Pinpoint the cell where the given text exists, returning its [X, Y] midpoint coordinate. 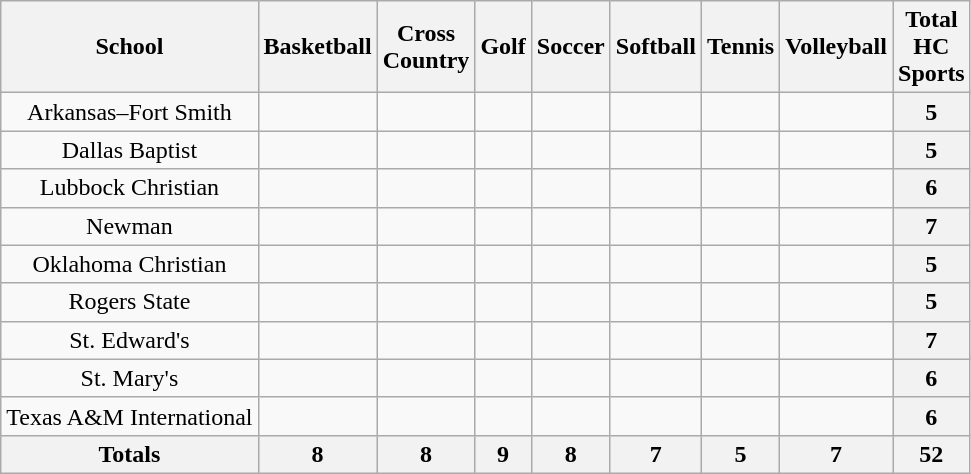
CrossCountry [426, 47]
School [130, 47]
St. Edward's [130, 340]
Oklahoma Christian [130, 264]
Golf [503, 47]
Tennis [740, 47]
Rogers State [130, 302]
9 [503, 454]
Basketball [318, 47]
52 [931, 454]
Soccer [570, 47]
Newman [130, 226]
Totals [130, 454]
Volleyball [836, 47]
TotalHCSports [931, 47]
Arkansas–Fort Smith [130, 112]
Texas A&M International [130, 416]
Lubbock Christian [130, 188]
Softball [656, 47]
St. Mary's [130, 378]
Dallas Baptist [130, 150]
